Return the (X, Y) coordinate for the center point of the cell that contains the specified text.  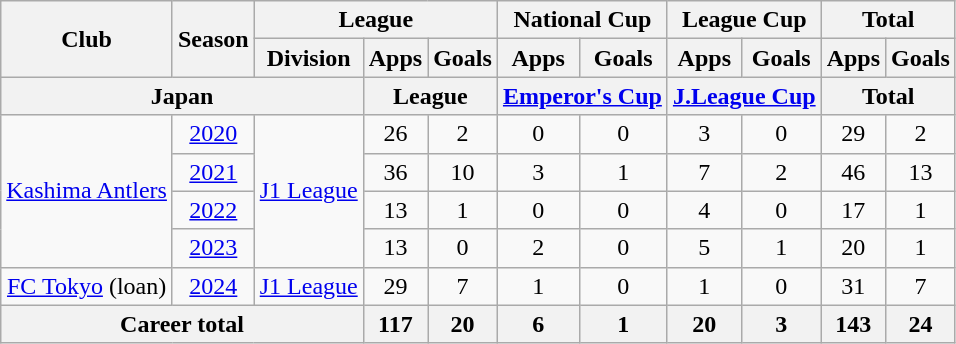
2023 (213, 248)
Emperor's Cup (582, 96)
J.League Cup (744, 96)
26 (395, 134)
5 (704, 248)
24 (921, 324)
2020 (213, 134)
Season (213, 39)
143 (853, 324)
National Cup (582, 20)
17 (853, 210)
36 (395, 172)
117 (395, 324)
FC Tokyo (loan) (87, 286)
6 (538, 324)
Japan (182, 96)
Division (308, 58)
Kashima Antlers (87, 191)
46 (853, 172)
10 (463, 172)
4 (704, 210)
2024 (213, 286)
2021 (213, 172)
31 (853, 286)
Career total (182, 324)
Club (87, 39)
2022 (213, 210)
League Cup (744, 20)
